Return (X, Y) of the center of cell containing provided text 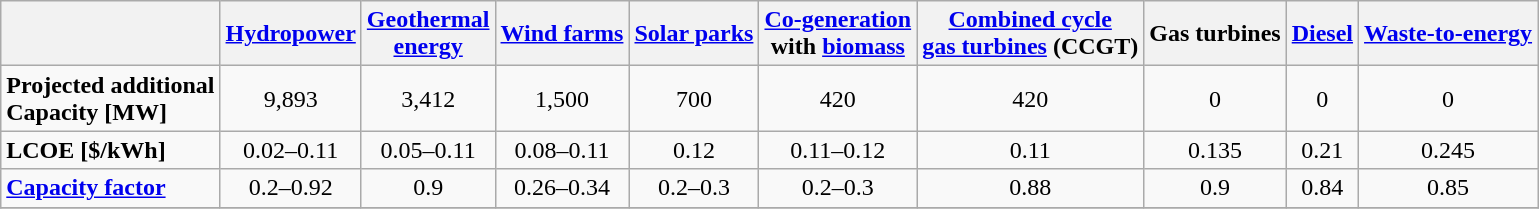
Waste-to-energy (1448, 34)
Combined cyclegas turbines (CCGT) (1030, 34)
0.11 (1030, 150)
0.84 (1322, 188)
0.135 (1215, 150)
0.85 (1448, 188)
Co-generationwith biomass (838, 34)
0.26–0.34 (562, 188)
0.2–0.92 (290, 188)
0.12 (694, 150)
Solar parks (694, 34)
0.05–0.11 (428, 150)
Gas turbines (1215, 34)
0.88 (1030, 188)
3,412 (428, 98)
LCOE [$/kWh] (110, 150)
Hydropower (290, 34)
Projected additionalCapacity [MW] (110, 98)
0.02–0.11 (290, 150)
Diesel (1322, 34)
Wind farms (562, 34)
Capacity factor (110, 188)
0.11–0.12 (838, 150)
700 (694, 98)
9,893 (290, 98)
0.08–0.11 (562, 150)
1,500 (562, 98)
0.21 (1322, 150)
Geothermalenergy (428, 34)
0.245 (1448, 150)
